Find where the given text appears and provide that cell's center as (x, y) coordinate. 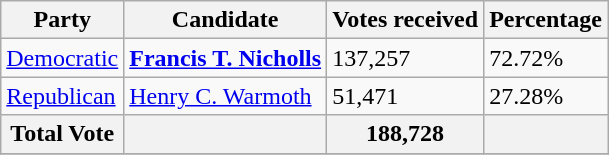
Henry C. Warmoth (226, 96)
72.72% (546, 58)
Francis T. Nicholls (226, 58)
51,471 (406, 96)
188,728 (406, 134)
Candidate (226, 20)
Total Vote (62, 134)
Republican (62, 96)
137,257 (406, 58)
Percentage (546, 20)
Votes received (406, 20)
27.28% (546, 96)
Democratic (62, 58)
Party (62, 20)
